Provide the [x, y] coordinate of the cell's center where the given text is located.  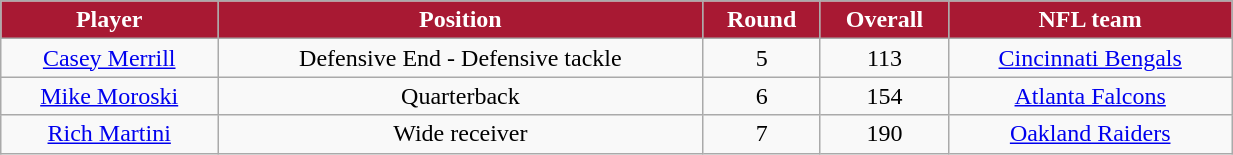
113 [884, 58]
5 [762, 58]
7 [762, 134]
Round [762, 20]
154 [884, 96]
Player [110, 20]
Defensive End - Defensive tackle [460, 58]
Overall [884, 20]
Cincinnati Bengals [1090, 58]
Mike Moroski [110, 96]
Wide receiver [460, 134]
Quarterback [460, 96]
NFL team [1090, 20]
6 [762, 96]
Position [460, 20]
Oakland Raiders [1090, 134]
Casey Merrill [110, 58]
Rich Martini [110, 134]
Atlanta Falcons [1090, 96]
190 [884, 134]
